Find where the given text appears and provide that cell's center as (x, y) coordinate. 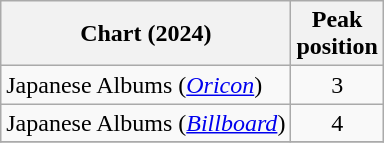
Japanese Albums (Billboard) (146, 123)
Chart (2024) (146, 34)
Peakposition (337, 34)
3 (337, 85)
4 (337, 123)
Japanese Albums (Oricon) (146, 85)
